Return [x, y] of the center of cell containing provided text 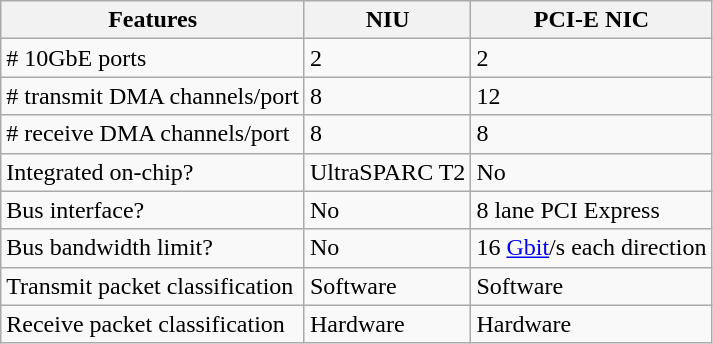
NIU [387, 20]
# transmit DMA channels/port [153, 96]
8 lane PCI Express [592, 210]
Integrated on-chip? [153, 172]
Bus bandwidth limit? [153, 248]
12 [592, 96]
Bus interface? [153, 210]
# receive DMA channels/port [153, 134]
Receive packet classification [153, 324]
Transmit packet classification [153, 286]
Features [153, 20]
# 10GbE ports [153, 58]
UltraSPARC T2 [387, 172]
PCI-E NIC [592, 20]
16 Gbit/s each direction [592, 248]
